Return the [X, Y] coordinate for the center point of the cell that contains the specified text.  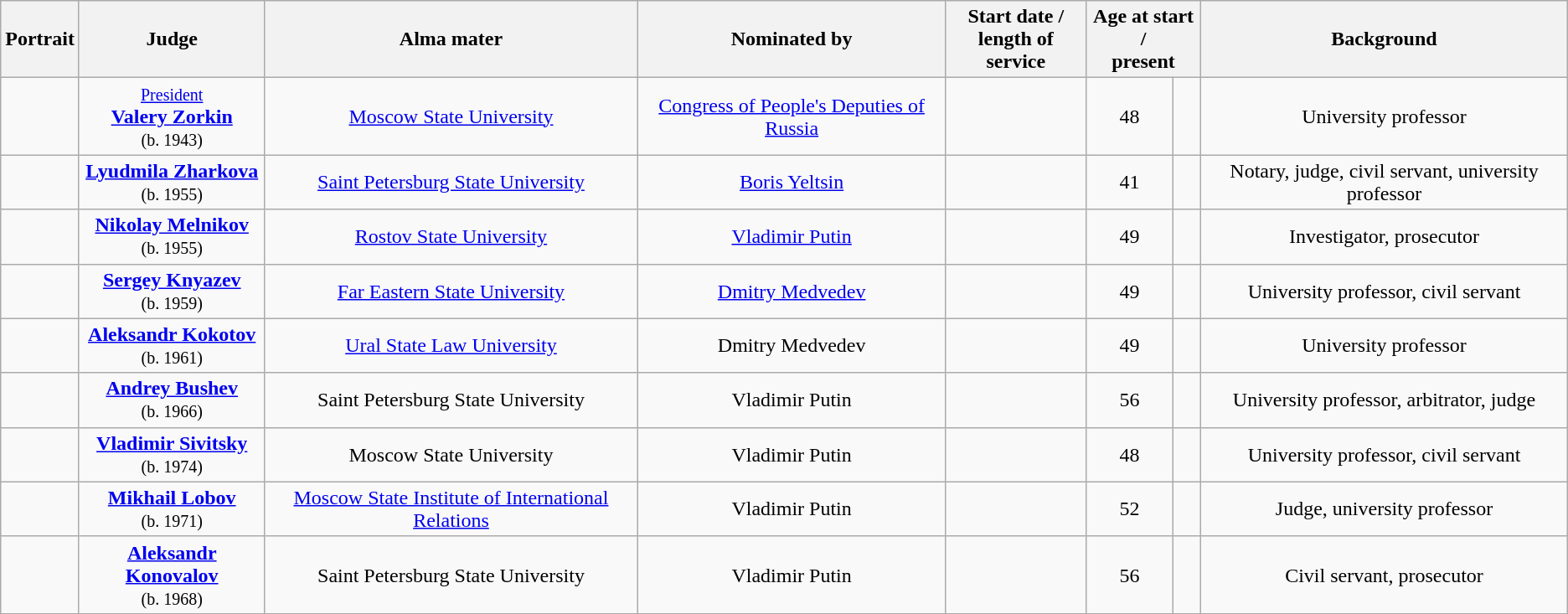
Far Eastern State University [451, 292]
Nominated by [792, 39]
Investigator, prosecutor [1385, 236]
PresidentValery Zorkin(b. 1943) [172, 116]
52 [1129, 509]
Background [1385, 39]
Portrait [40, 39]
Aleksandr Konovalov(b. 1968) [172, 575]
Judge [172, 39]
Judge, university professor [1385, 509]
Moscow State Institute of International Relations [451, 509]
Ural State Law University [451, 345]
Sergey Knyazev(b. 1959) [172, 292]
Rostov State University [451, 236]
Congress of People's Deputies of Russia [792, 116]
Lyudmila Zharkova(b. 1955) [172, 183]
Andrey Bushev(b. 1966) [172, 400]
Boris Yeltsin [792, 183]
Aleksandr Kokotov(b. 1961) [172, 345]
Notary, judge, civil servant, university professor [1385, 183]
University professor, arbitrator, judge [1385, 400]
Mikhail Lobov(b. 1971) [172, 509]
Vladimir Sivitsky(b. 1974) [172, 454]
Civil servant, prosecutor [1385, 575]
Age at start /present [1142, 39]
Alma mater [451, 39]
Nikolay Melnikov(b. 1955) [172, 236]
Start date /length of service [1015, 39]
41 [1129, 183]
